Detect which cell encompasses the target text, then output its (x, y) center coordinate. 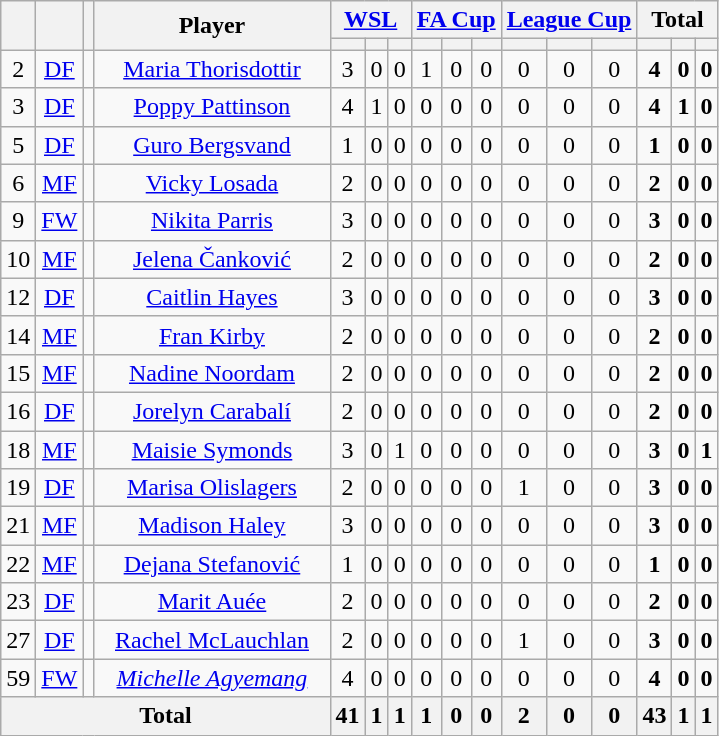
Rachel McLauchlan (212, 640)
Dejana Stefanović (212, 564)
9 (18, 221)
27 (18, 640)
21 (18, 526)
Jorelyn Carabalí (212, 411)
23 (18, 602)
22 (18, 564)
Maria Thorisdottir (212, 69)
Vicky Losada (212, 183)
15 (18, 373)
Madison Haley (212, 526)
14 (18, 335)
League Cup (569, 20)
WSL (370, 20)
Nikita Parris (212, 221)
41 (348, 716)
12 (18, 297)
5 (18, 145)
FA Cup (456, 20)
Marisa Olislagers (212, 488)
Marit Auée (212, 602)
Player (212, 26)
Maisie Symonds (212, 449)
6 (18, 183)
Poppy Pattinson (212, 107)
18 (18, 449)
Fran Kirby (212, 335)
10 (18, 259)
59 (18, 678)
43 (654, 716)
16 (18, 411)
19 (18, 488)
Guro Bergsvand (212, 145)
Michelle Agyemang (212, 678)
Nadine Noordam (212, 373)
Caitlin Hayes (212, 297)
Jelena Čanković (212, 259)
